From the cell containing the given text, extract its center point as (X, Y) coordinate. 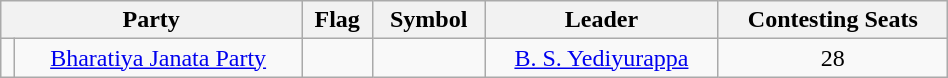
Symbol (429, 20)
Party (152, 20)
Flag (338, 20)
B. S. Yediyurappa (602, 58)
Bharatiya Janata Party (158, 58)
Contesting Seats (832, 20)
28 (832, 58)
Leader (602, 20)
